Return the (X, Y) coordinate for the center point of the cell that contains the specified text.  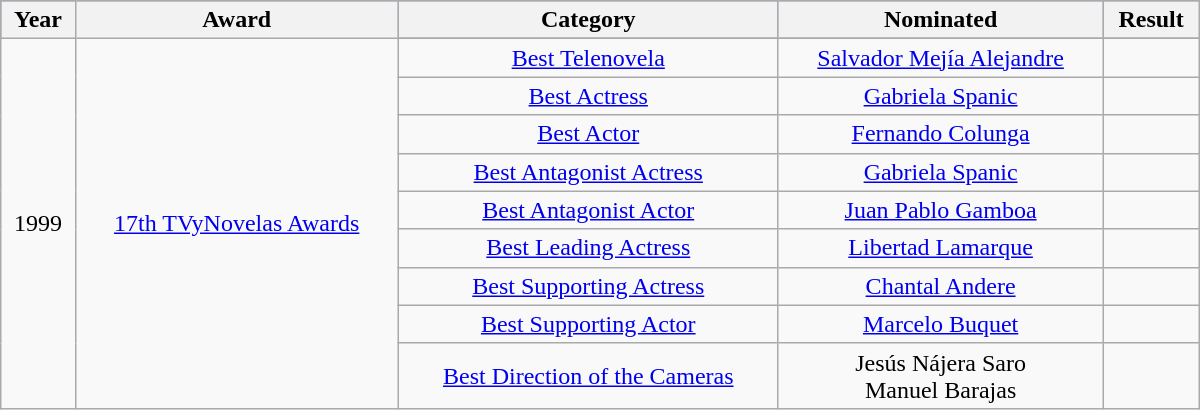
Best Actor (588, 134)
17th TVyNovelas Awards (236, 224)
Best Antagonist Actress (588, 172)
Category (588, 20)
Chantal Andere (940, 286)
Year (38, 20)
Result (1151, 20)
Fernando Colunga (940, 134)
Best Supporting Actress (588, 286)
Juan Pablo Gamboa (940, 210)
Award (236, 20)
Jesús Nájera SaroManuel Barajas (940, 376)
Salvador Mejía Alejandre (940, 58)
Best Supporting Actor (588, 324)
Best Actress (588, 96)
Best Leading Actress (588, 248)
Nominated (940, 20)
Best Direction of the Cameras (588, 376)
Best Antagonist Actor (588, 210)
Best Telenovela (588, 58)
Marcelo Buquet (940, 324)
Libertad Lamarque (940, 248)
1999 (38, 224)
